Locate the cell with the specified text and output its (X, Y) center coordinate. 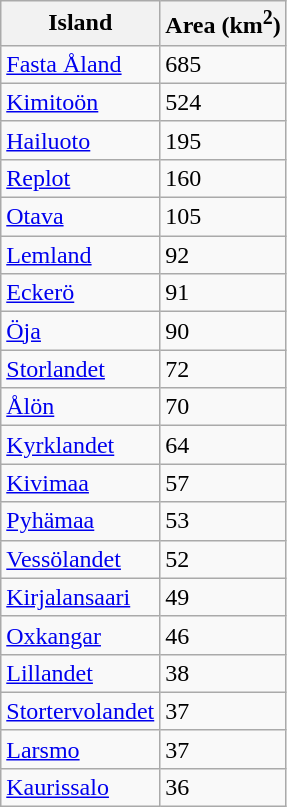
685 (224, 64)
Island (80, 24)
Ålön (80, 407)
52 (224, 559)
105 (224, 217)
Replot (80, 178)
Kirjalansaari (80, 597)
Kaurissalo (80, 787)
91 (224, 293)
92 (224, 255)
Eckerö (80, 293)
Vessölandet (80, 559)
Lillandet (80, 673)
49 (224, 597)
Pyhämaa (80, 521)
Kimitoön (80, 102)
36 (224, 787)
Lemland (80, 255)
Area (km2) (224, 24)
524 (224, 102)
Oxkangar (80, 635)
Storlandet (80, 369)
38 (224, 673)
90 (224, 331)
64 (224, 445)
195 (224, 140)
Hailuoto (80, 140)
70 (224, 407)
Fasta Åland (80, 64)
Otava (80, 217)
Öja (80, 331)
46 (224, 635)
Kyrklandet (80, 445)
Larsmo (80, 749)
53 (224, 521)
160 (224, 178)
Kivimaa (80, 483)
Stortervolandet (80, 711)
57 (224, 483)
72 (224, 369)
